Identify which cell holds the provided text, then report its [x, y] central coordinate. 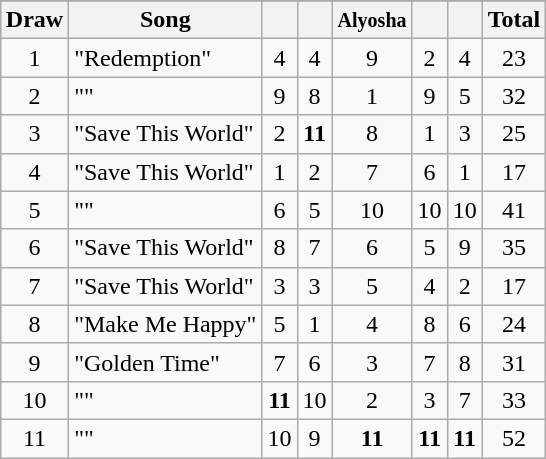
"Redemption" [166, 58]
31 [514, 362]
Song [166, 20]
52 [514, 438]
Total [514, 20]
23 [514, 58]
Draw [34, 20]
"Golden Time" [166, 362]
33 [514, 400]
32 [514, 96]
Alyosha [372, 20]
35 [514, 248]
41 [514, 210]
24 [514, 324]
"Make Me Happy" [166, 324]
25 [514, 134]
